Return the [x, y] coordinate for the center point of the cell that contains the specified text.  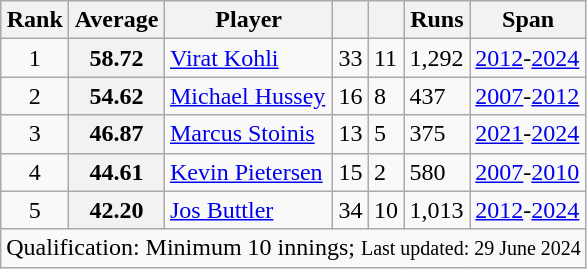
58.72 [117, 58]
4 [35, 172]
1 [35, 58]
580 [437, 172]
34 [350, 210]
42.20 [117, 210]
54.62 [117, 96]
Player [248, 20]
Marcus Stoinis [248, 134]
Span [528, 20]
2021-2024 [528, 134]
11 [386, 58]
33 [350, 58]
Runs [437, 20]
Michael Hussey [248, 96]
44.61 [117, 172]
46.87 [117, 134]
Jos Buttler [248, 210]
8 [386, 96]
1,292 [437, 58]
Virat Kohli [248, 58]
16 [350, 96]
2007-2012 [528, 96]
1,013 [437, 210]
Kevin Pietersen [248, 172]
Qualification: Minimum 10 innings; Last updated: 29 June 2024 [294, 248]
375 [437, 134]
13 [350, 134]
Average [117, 20]
2007-2010 [528, 172]
3 [35, 134]
437 [437, 96]
Rank [35, 20]
15 [350, 172]
10 [386, 210]
